Determine the (X, Y) coordinate at the center of the cell enclosing the given text.  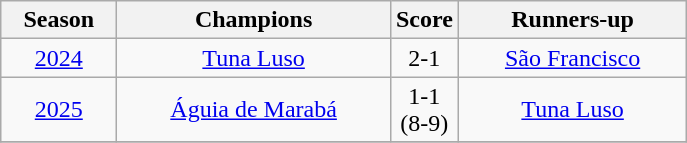
2025 (59, 110)
2-1 (424, 58)
1-1(8-9) (424, 110)
Runners-up (572, 20)
Águia de Marabá (254, 110)
Score (424, 20)
2024 (59, 58)
Season (59, 20)
São Francisco (572, 58)
Champions (254, 20)
